Locate the cell with the specified text and output its (x, y) center coordinate. 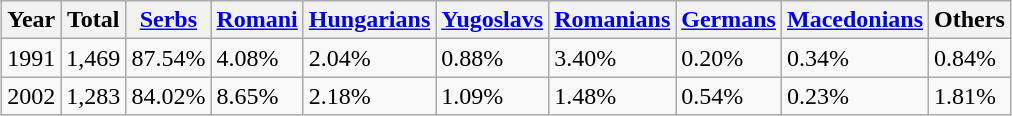
Hungarians (369, 20)
Serbs (168, 20)
1,283 (94, 96)
1.09% (492, 96)
1991 (32, 58)
Year (32, 20)
2002 (32, 96)
Germans (729, 20)
0.20% (729, 58)
0.84% (970, 58)
Macedonians (854, 20)
3.40% (612, 58)
1.81% (970, 96)
2.04% (369, 58)
8.65% (257, 96)
Romani (257, 20)
87.54% (168, 58)
Total (94, 20)
0.34% (854, 58)
84.02% (168, 96)
0.54% (729, 96)
1.48% (612, 96)
0.88% (492, 58)
4.08% (257, 58)
2.18% (369, 96)
Romanians (612, 20)
Others (970, 20)
0.23% (854, 96)
Yugoslavs (492, 20)
1,469 (94, 58)
